For the text-containing cell, return its midpoint in (x, y) coordinate format. 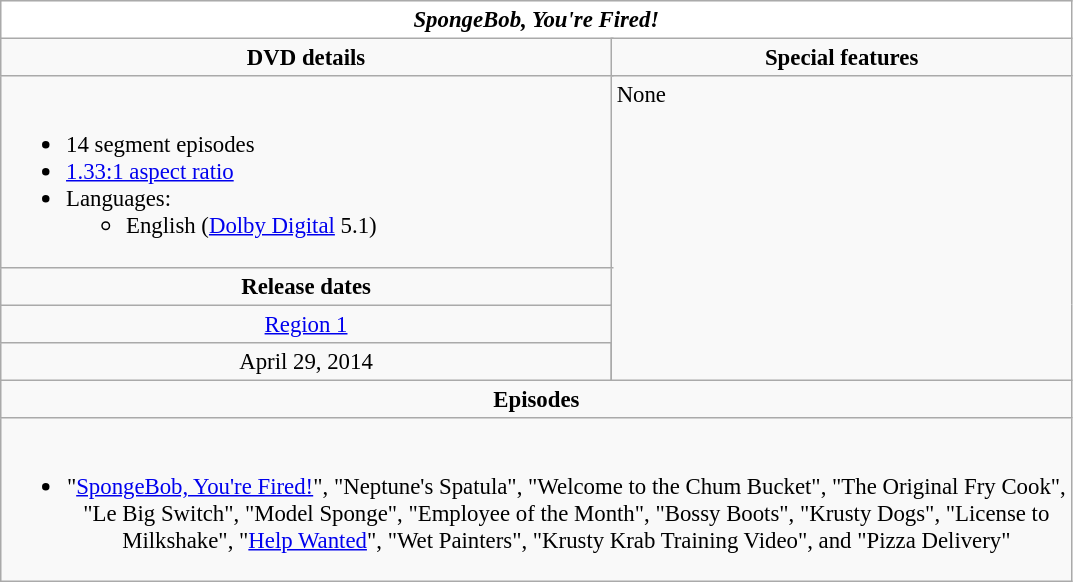
SpongeBob, You're Fired! (536, 20)
Region 1 (306, 324)
Special features (842, 58)
Episodes (536, 399)
Release dates (306, 286)
April 29, 2014 (306, 361)
14 segment episodes1.33:1 aspect ratioLanguages:English (Dolby Digital 5.1) (306, 172)
DVD details (306, 58)
None (842, 228)
